Scan for the cell matching the given text and deliver its (X, Y) coordinate at center. 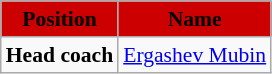
Name (194, 19)
Ergashev Mubin (194, 55)
Position (60, 19)
Head coach (60, 55)
